Scan for the cell matching the given text and deliver its (x, y) coordinate at center. 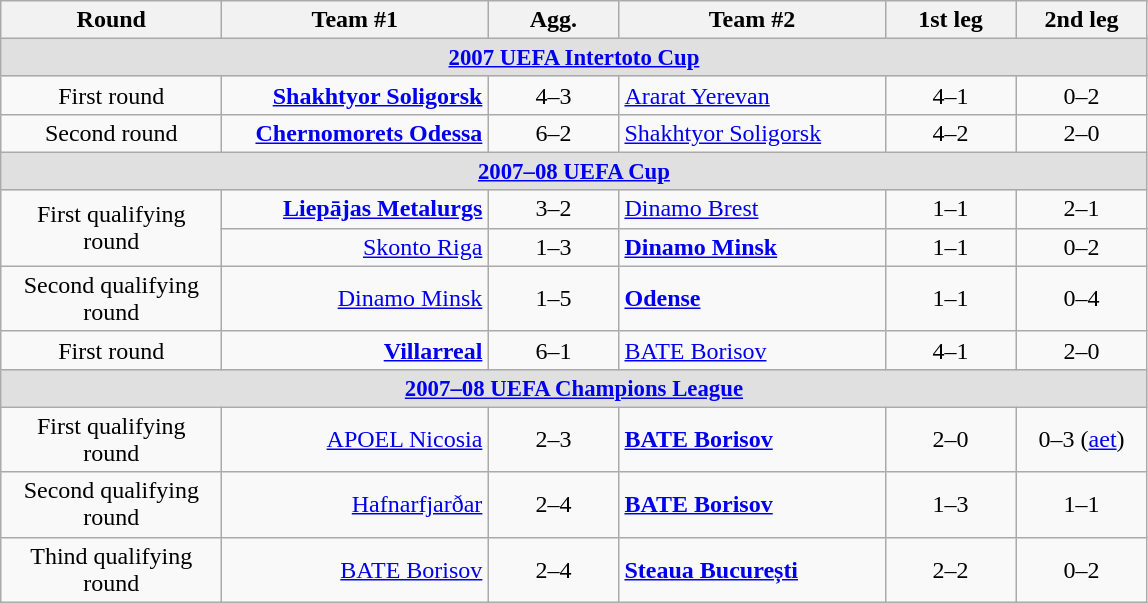
Round (112, 20)
1st leg (950, 20)
Ararat Yerevan (752, 95)
Team #1 (355, 20)
0–3 (aet) (1082, 440)
Thind qualifying round (112, 570)
4–2 (950, 133)
6–2 (554, 133)
2–1 (1082, 209)
Chernomorets Odessa (355, 133)
Skonto Riga (355, 247)
Odense (752, 298)
Hafnarfjarðar (355, 504)
Team #2 (752, 20)
4–3 (554, 95)
2–2 (950, 570)
Steaua București (752, 570)
2007 UEFA Intertoto Cup (574, 58)
2nd leg (1082, 20)
APOEL Nicosia (355, 440)
Agg. (554, 20)
2–3 (554, 440)
Villarreal (355, 350)
Liepājas Metalurgs (355, 209)
2007–08 UEFA Champions League (574, 388)
1–5 (554, 298)
0–4 (1082, 298)
Second round (112, 133)
2007–08 UEFA Cup (574, 172)
Dinamo Brest (752, 209)
6–1 (554, 350)
3–2 (554, 209)
